Output the [x, y] coordinate of the center of the cell containing the given text.  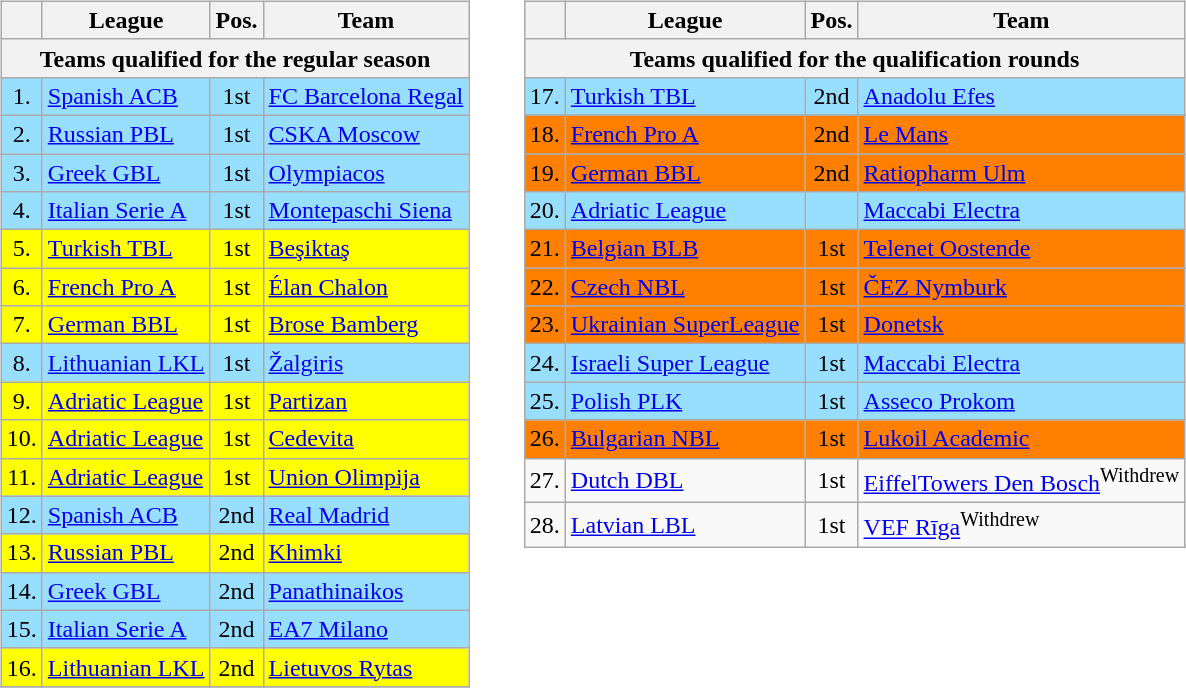
20. [544, 211]
FC Barcelona Regal [366, 96]
VEF RīgaWithdrew [1022, 526]
Olympiacos [366, 173]
1. [22, 96]
Khimki [366, 553]
Brose Bamberg [366, 325]
Žalgiris [366, 363]
2. [22, 134]
Teams qualified for the qualification rounds [854, 58]
Élan Chalon [366, 287]
15. [22, 629]
21. [544, 249]
27. [544, 480]
Cedevita [366, 439]
Lietuvos Rytas [366, 667]
12. [22, 515]
Asseco Prokom [1022, 401]
7. [22, 325]
Panathinaikos [366, 591]
14. [22, 591]
9. [22, 401]
26. [544, 439]
Anadolu Efes [1022, 96]
Telenet Oostende [1022, 249]
ČEZ Nymburk [1022, 287]
Le Mans [1022, 134]
28. [544, 526]
8. [22, 363]
6. [22, 287]
13. [22, 553]
19. [544, 173]
18. [544, 134]
CSKA Moscow [366, 134]
Real Madrid [366, 515]
Beşiktaş [366, 249]
Czech NBL [685, 287]
10. [22, 439]
23. [544, 325]
EA7 Milano [366, 629]
Dutch DBL [685, 480]
22. [544, 287]
Teams qualified for the regular season [235, 58]
Ukrainian SuperLeague [685, 325]
17. [544, 96]
EiffelTowers Den BoschWithdrew [1022, 480]
24. [544, 363]
25. [544, 401]
Donetsk [1022, 325]
Partizan [366, 401]
Polish PLK [685, 401]
Bulgarian NBL [685, 439]
Montepaschi Siena [366, 211]
11. [22, 477]
Belgian BLB [685, 249]
16. [22, 667]
Ratiopharm Ulm [1022, 173]
Lukoil Academic [1022, 439]
3. [22, 173]
Union Olimpija [366, 477]
Israeli Super League [685, 363]
Latvian LBL [685, 526]
5. [22, 249]
4. [22, 211]
